From the cell containing the given text, extract its center point as (x, y) coordinate. 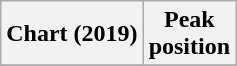
Peakposition (189, 34)
Chart (2019) (72, 34)
